Detect which cell encompasses the target text, then output its (X, Y) center coordinate. 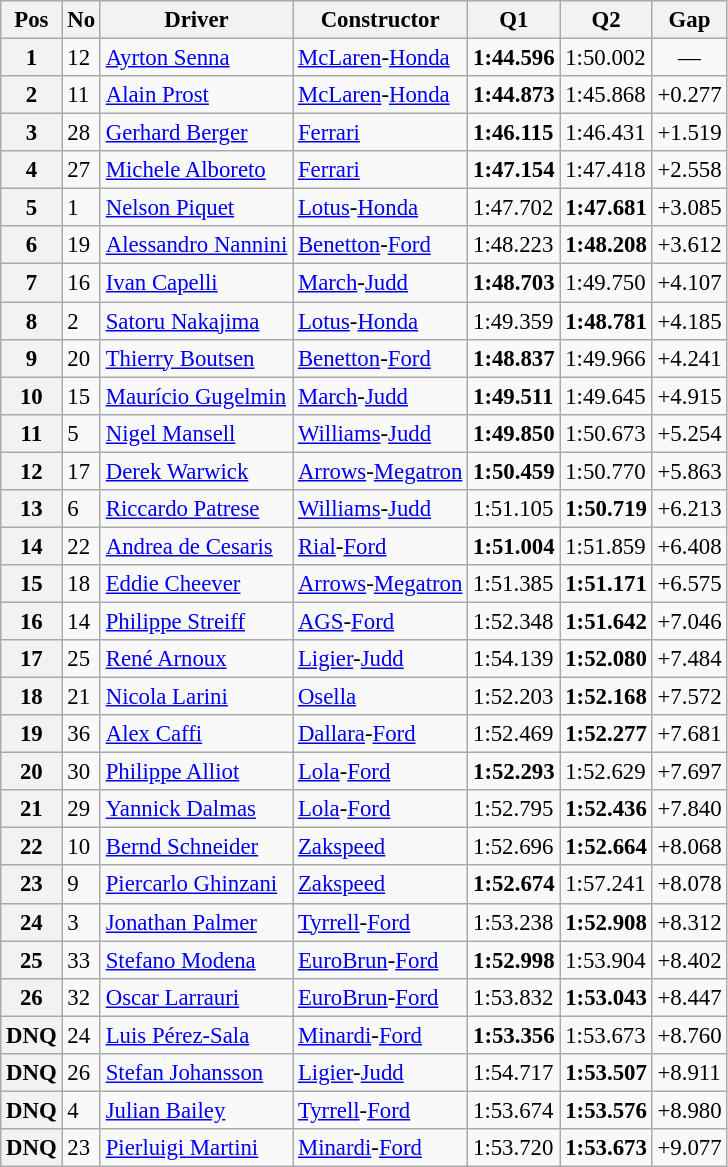
Philippe Streiff (196, 621)
+8.068 (690, 847)
1:52.998 (514, 960)
Nelson Piquet (196, 208)
33 (81, 960)
+3.612 (690, 245)
1:53.674 (514, 1110)
Satoru Nakajima (196, 321)
1:53.238 (514, 922)
Driver (196, 20)
+8.911 (690, 1073)
1:52.293 (514, 772)
28 (81, 133)
1:47.154 (514, 170)
7 (32, 283)
1:51.105 (514, 509)
Pos (32, 20)
Nicola Larini (196, 697)
1:49.645 (606, 396)
+1.519 (690, 133)
Gap (690, 20)
1:50.459 (514, 471)
1:46.115 (514, 133)
+8.078 (690, 885)
Riccardo Patrese (196, 509)
Eddie Cheever (196, 584)
1:54.717 (514, 1073)
Piercarlo Ghinzani (196, 885)
No (81, 20)
1:47.418 (606, 170)
Maurício Gugelmin (196, 396)
1:52.277 (606, 734)
36 (81, 734)
+4.185 (690, 321)
+5.863 (690, 471)
1:49.750 (606, 283)
1:52.080 (606, 659)
1:53.904 (606, 960)
1:53.576 (606, 1110)
René Arnoux (196, 659)
29 (81, 809)
1:52.696 (514, 847)
1:52.908 (606, 922)
AGS-Ford (380, 621)
Stefano Modena (196, 960)
1:53.720 (514, 1148)
1:52.469 (514, 734)
1:45.868 (606, 95)
Thierry Boutsen (196, 358)
Gerhard Berger (196, 133)
+7.681 (690, 734)
Alain Prost (196, 95)
Constructor (380, 20)
1:48.837 (514, 358)
27 (81, 170)
1:52.203 (514, 697)
1:51.642 (606, 621)
Nigel Mansell (196, 433)
1:53.356 (514, 1035)
+8.447 (690, 997)
Alessandro Nannini (196, 245)
+7.572 (690, 697)
Ivan Capelli (196, 283)
1:49.359 (514, 321)
1:51.171 (606, 584)
+7.046 (690, 621)
1:52.674 (514, 885)
1:50.002 (606, 58)
+8.760 (690, 1035)
Bernd Schneider (196, 847)
Q1 (514, 20)
1:52.795 (514, 809)
1:52.168 (606, 697)
+9.077 (690, 1148)
+8.312 (690, 922)
Alex Caffi (196, 734)
Luis Pérez-Sala (196, 1035)
— (690, 58)
1:51.004 (514, 546)
1:51.385 (514, 584)
Yannick Dalmas (196, 809)
1:52.629 (606, 772)
1:51.859 (606, 546)
+6.213 (690, 509)
Michele Alboreto (196, 170)
+7.484 (690, 659)
1:48.223 (514, 245)
1:53.832 (514, 997)
Osella (380, 697)
1:48.208 (606, 245)
+7.840 (690, 809)
1:50.770 (606, 471)
1:54.139 (514, 659)
1:53.507 (606, 1073)
Philippe Alliot (196, 772)
1:50.719 (606, 509)
Ayrton Senna (196, 58)
1:52.436 (606, 809)
1:52.664 (606, 847)
1:53.043 (606, 997)
1:48.781 (606, 321)
+4.241 (690, 358)
1:57.241 (606, 885)
Rial-Ford (380, 546)
Andrea de Cesaris (196, 546)
Derek Warwick (196, 471)
+8.402 (690, 960)
+3.085 (690, 208)
+4.107 (690, 283)
1:44.596 (514, 58)
1:49.511 (514, 396)
+6.408 (690, 546)
8 (32, 321)
Oscar Larrauri (196, 997)
+6.575 (690, 584)
Pierluigi Martini (196, 1148)
1:50.673 (606, 433)
Q2 (606, 20)
+0.277 (690, 95)
1:46.431 (606, 133)
1:47.681 (606, 208)
+7.697 (690, 772)
1:47.702 (514, 208)
32 (81, 997)
Dallara-Ford (380, 734)
13 (32, 509)
Julian Bailey (196, 1110)
+5.254 (690, 433)
Stefan Johansson (196, 1073)
1:44.873 (514, 95)
Jonathan Palmer (196, 922)
1:49.966 (606, 358)
1:52.348 (514, 621)
30 (81, 772)
+8.980 (690, 1110)
1:48.703 (514, 283)
1:49.850 (514, 433)
+2.558 (690, 170)
+4.915 (690, 396)
